Pinpoint the cell where the given text exists, returning its [X, Y] midpoint coordinate. 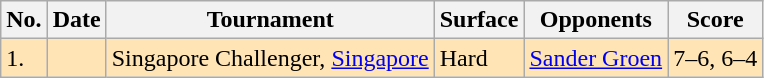
Tournament [270, 20]
Opponents [596, 20]
Score [716, 20]
7–6, 6–4 [716, 58]
Date [76, 20]
No. [24, 20]
Sander Groen [596, 58]
Hard [479, 58]
1. [24, 58]
Surface [479, 20]
Singapore Challenger, Singapore [270, 58]
